Search for the cell housing the specified text and yield its [x, y] center coordinate. 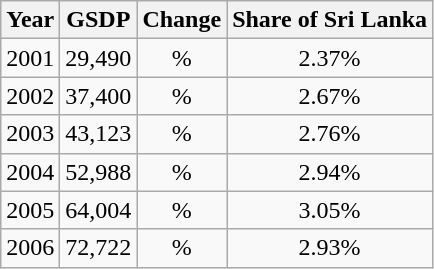
3.05% [330, 210]
64,004 [98, 210]
37,400 [98, 96]
Change [182, 20]
2.93% [330, 248]
2001 [30, 58]
2.76% [330, 134]
2003 [30, 134]
2002 [30, 96]
2.37% [330, 58]
72,722 [98, 248]
2006 [30, 248]
2.67% [330, 96]
Share of Sri Lanka [330, 20]
29,490 [98, 58]
Year [30, 20]
2.94% [330, 172]
43,123 [98, 134]
2005 [30, 210]
52,988 [98, 172]
2004 [30, 172]
GSDP [98, 20]
